From the cell containing the given text, extract its center point as [X, Y] coordinate. 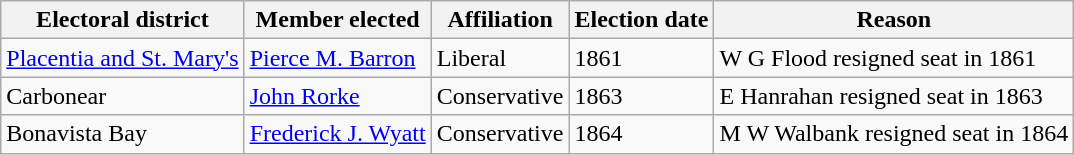
Carbonear [122, 96]
Bonavista Bay [122, 134]
Pierce M. Barron [338, 58]
Placentia and St. Mary's [122, 58]
1861 [642, 58]
W G Flood resigned seat in 1861 [894, 58]
1863 [642, 96]
Member elected [338, 20]
John Rorke [338, 96]
M W Walbank resigned seat in 1864 [894, 134]
Reason [894, 20]
E Hanrahan resigned seat in 1863 [894, 96]
Affiliation [500, 20]
Frederick J. Wyatt [338, 134]
Election date [642, 20]
Electoral district [122, 20]
1864 [642, 134]
Liberal [500, 58]
